Determine the [X, Y] coordinate at the center of the cell enclosing the given text.  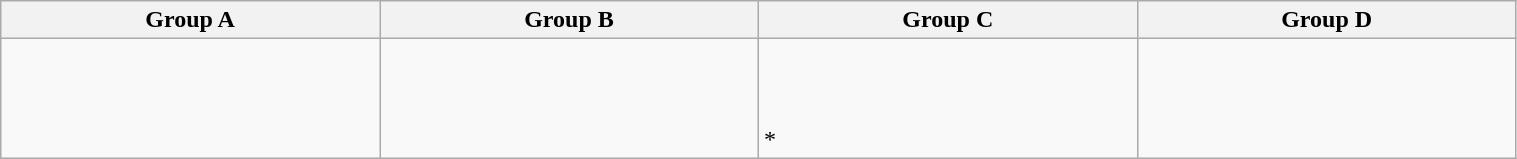
* [948, 98]
Group D [1326, 20]
Group C [948, 20]
Group B [570, 20]
Group A [190, 20]
